Extract the [X, Y] coordinate from the center of the cell holding the provided text.  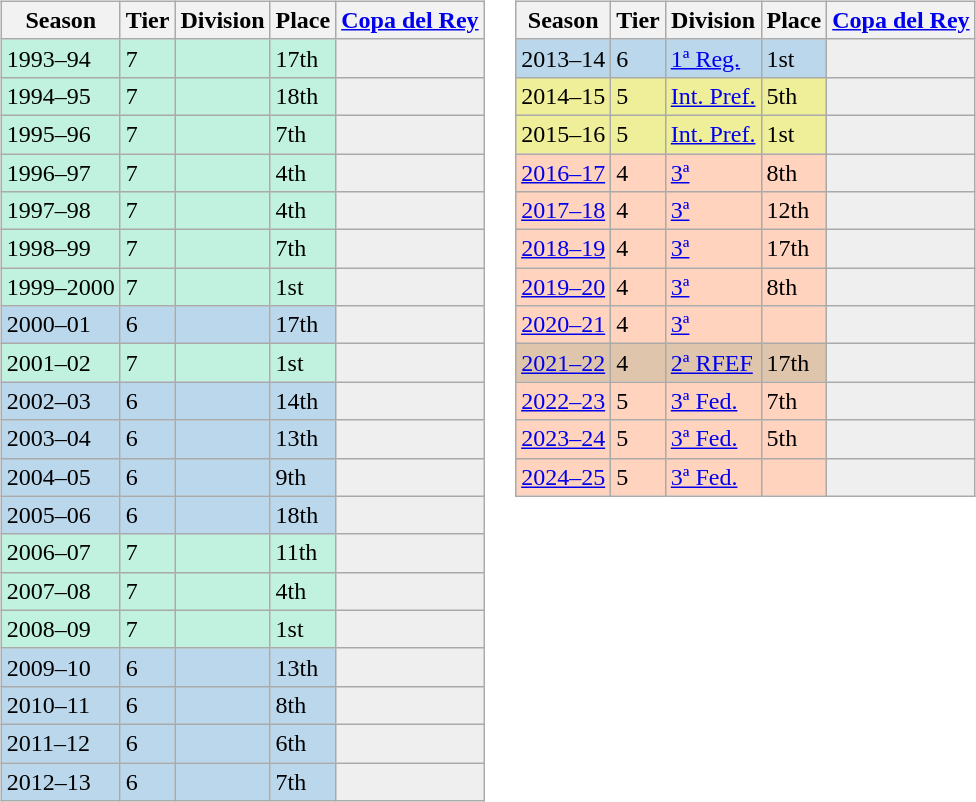
1995–96 [60, 134]
2019–20 [564, 287]
2003–04 [60, 439]
2022–23 [564, 401]
1994–95 [60, 96]
2011–12 [60, 743]
2017–18 [564, 211]
2023–24 [564, 439]
2001–02 [60, 363]
1998–99 [60, 249]
2002–03 [60, 401]
12th [794, 211]
2004–05 [60, 477]
2005–06 [60, 515]
9th [303, 477]
1997–98 [60, 211]
2014–15 [564, 96]
1999–2000 [60, 287]
14th [303, 401]
1ª Reg. [713, 58]
2010–11 [60, 705]
2009–10 [60, 667]
2007–08 [60, 591]
2021–22 [564, 363]
2018–19 [564, 249]
2000–01 [60, 325]
6th [303, 743]
2016–17 [564, 173]
2015–16 [564, 134]
2012–13 [60, 781]
2ª RFEF [713, 363]
11th [303, 553]
2020–21 [564, 325]
2006–07 [60, 553]
1993–94 [60, 58]
2024–25 [564, 477]
2013–14 [564, 58]
1996–97 [60, 173]
2008–09 [60, 629]
